Output the (X, Y) coordinate of the center of the cell containing the given text.  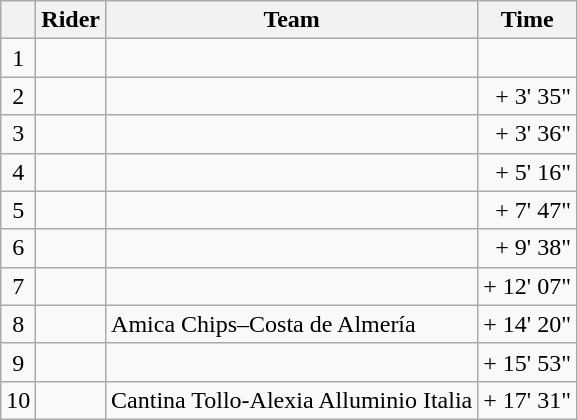
Time (528, 20)
5 (18, 210)
+ 9' 38" (528, 248)
7 (18, 286)
+ 7' 47" (528, 210)
2 (18, 96)
4 (18, 172)
8 (18, 324)
+ 3' 35" (528, 96)
10 (18, 400)
3 (18, 134)
+ 17' 31" (528, 400)
Team (292, 20)
+ 3' 36" (528, 134)
6 (18, 248)
Amica Chips–Costa de Almería (292, 324)
Cantina Tollo-Alexia Alluminio Italia (292, 400)
Rider (71, 20)
+ 5' 16" (528, 172)
+ 15' 53" (528, 362)
9 (18, 362)
+ 14' 20" (528, 324)
+ 12' 07" (528, 286)
1 (18, 58)
